Provide the [X, Y] coordinate of the cell's center where the given text is located.  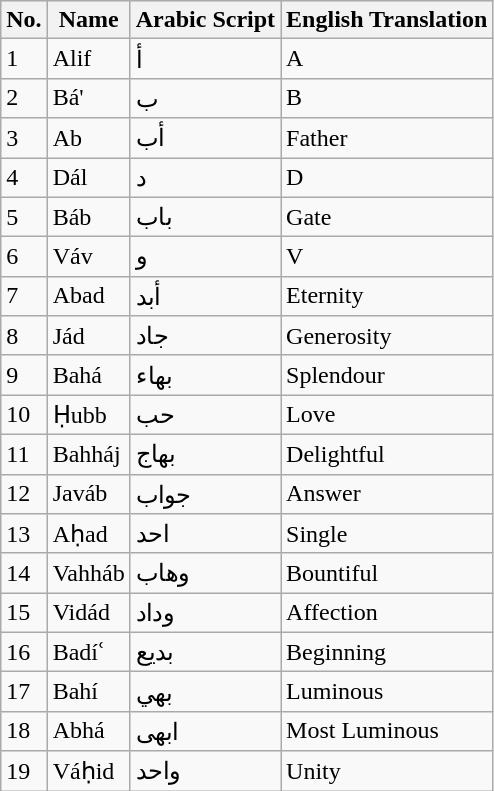
Father [387, 138]
2 [24, 98]
Alif [88, 59]
3 [24, 138]
13 [24, 534]
احد [205, 534]
V [387, 257]
Gate [387, 217]
6 [24, 257]
14 [24, 573]
Bahá [88, 375]
10 [24, 415]
Javáb [88, 494]
Báb [88, 217]
Single [387, 534]
ابهى [205, 731]
12 [24, 494]
بهي [205, 692]
Unity [387, 771]
Bountiful [387, 573]
Abhá [88, 731]
Váḥid [88, 771]
B [387, 98]
9 [24, 375]
Splendour [387, 375]
واحد [205, 771]
Most Luminous [387, 731]
Bá' [88, 98]
Vahháb [88, 573]
بهاج [205, 454]
أبد [205, 296]
7 [24, 296]
16 [24, 652]
Ab [88, 138]
و [205, 257]
Jád [88, 336]
No. [24, 20]
8 [24, 336]
Generosity [387, 336]
Aḥad [88, 534]
Abad [88, 296]
Badíʿ [88, 652]
Answer [387, 494]
Bahí [88, 692]
Váv [88, 257]
وﻫﺎب [205, 573]
د [205, 178]
Name [88, 20]
4 [24, 178]
Dál [88, 178]
جاد [205, 336]
بهاء [205, 375]
English Translation [387, 20]
18 [24, 731]
5 [24, 217]
حب [205, 415]
ب [205, 98]
وداد [205, 613]
باب [205, 217]
1 [24, 59]
بدیع [205, 652]
Eternity [387, 296]
أ [205, 59]
Affection [387, 613]
أب [205, 138]
15 [24, 613]
Vidád [88, 613]
D [387, 178]
Delightful [387, 454]
19 [24, 771]
Ḥubb [88, 415]
Bahháj [88, 454]
جواب [205, 494]
11 [24, 454]
17 [24, 692]
Luminous [387, 692]
Love [387, 415]
Beginning [387, 652]
Arabic Script [205, 20]
A [387, 59]
